Search for the cell housing the specified text and yield its (x, y) center coordinate. 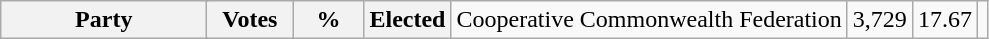
Party (104, 20)
Cooperative Commonwealth Federation (649, 20)
3,729 (880, 20)
17.67 (944, 20)
Elected (408, 20)
Votes (250, 20)
% (328, 20)
